Detect which cell encompasses the target text, then output its [x, y] center coordinate. 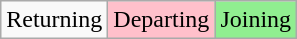
Returning [54, 20]
Departing [162, 20]
Joining [256, 20]
